Identify which cell holds the provided text, then report its [X, Y] central coordinate. 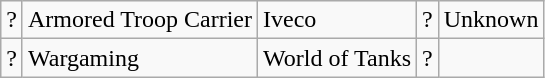
Unknown [491, 20]
Iveco [338, 20]
World of Tanks [338, 58]
Wargaming [140, 58]
Armored Troop Carrier [140, 20]
